Extract the (X, Y) coordinate from the center of the cell holding the provided text.  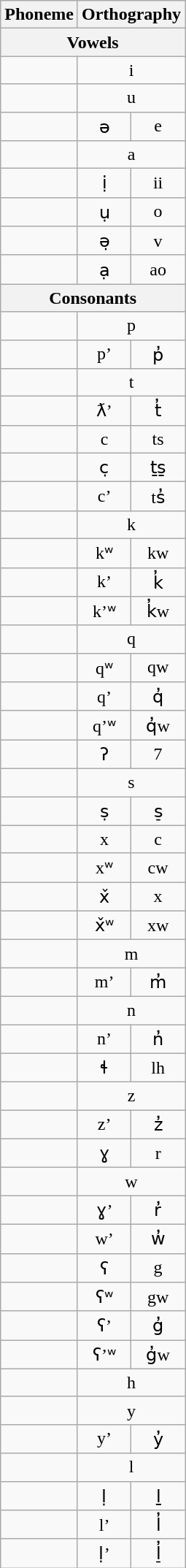
l’ (104, 1525)
v (158, 241)
ʕ’ (104, 1326)
k̓w (158, 611)
g (158, 1268)
ʕ (104, 1268)
Orthography (131, 15)
n’ (104, 1039)
r̓ (158, 1210)
k’ (104, 582)
ḷ (104, 1496)
g̓ (158, 1326)
ǝ (104, 126)
k (131, 524)
g̓w (158, 1355)
u (131, 98)
ạ (104, 269)
Phoneme (39, 15)
ʕʷ (104, 1297)
a (131, 155)
7 (158, 754)
ụ (104, 212)
ḻ (158, 1496)
n̓ (158, 1039)
Vowels (93, 42)
kʷ (104, 553)
l̓ (158, 1525)
ts (158, 439)
ɬ (104, 1068)
x̌ (104, 897)
m̓ (158, 982)
i (131, 70)
q (131, 639)
h (131, 1382)
w (131, 1182)
p (131, 326)
qw (158, 668)
z̓ (158, 1125)
p’ (104, 354)
ʔ (104, 754)
m (131, 954)
lh (158, 1068)
ao (158, 269)
ị (104, 183)
s̠ (158, 811)
z (131, 1096)
ʕ’ʷ (104, 1355)
ts̓ (158, 497)
r (158, 1153)
l (131, 1467)
s (131, 782)
e (158, 126)
w̓ (158, 1239)
ṯs̱ (158, 467)
z’ (104, 1125)
ɣ’ (104, 1210)
ɣ (104, 1153)
o (158, 212)
xw (158, 925)
ǝ̣ (104, 241)
q̓ (158, 697)
k̓ (158, 582)
n (131, 1010)
p̓ (158, 354)
w’ (104, 1239)
ii (158, 183)
c̣ (104, 467)
q’ (104, 697)
l̠̓ (158, 1553)
xʷ (104, 868)
q’ʷ (104, 725)
y (131, 1410)
c’ (104, 497)
x̌ʷ (104, 925)
ḷ’ (104, 1553)
k’ʷ (104, 611)
ṣ (104, 811)
ƛ’ (104, 411)
y̓ (158, 1439)
gw (158, 1297)
qʷ (104, 668)
y’ (104, 1439)
q̓w (158, 725)
cw (158, 868)
t (131, 383)
t̓ (158, 411)
Consonants (93, 298)
m’ (104, 982)
kw (158, 553)
